Determine the [x, y] coordinate at the center of the cell enclosing the given text.  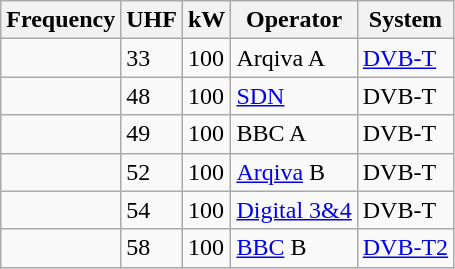
Arqiva A [294, 58]
Operator [294, 20]
49 [152, 134]
54 [152, 210]
kW [206, 20]
Digital 3&4 [294, 210]
Arqiva B [294, 172]
BBC B [294, 248]
DVB-T2 [405, 248]
SDN [294, 96]
System [405, 20]
33 [152, 58]
52 [152, 172]
58 [152, 248]
48 [152, 96]
Frequency [61, 20]
BBC A [294, 134]
UHF [152, 20]
